Scan for the cell matching the given text and deliver its (x, y) coordinate at center. 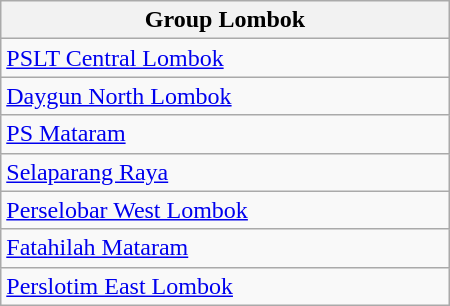
Selaparang Raya (225, 172)
Daygun North Lombok (225, 96)
Fatahilah Mataram (225, 248)
PSLT Central Lombok (225, 58)
Group Lombok (225, 20)
Perselobar West Lombok (225, 210)
Perslotim East Lombok (225, 286)
PS Mataram (225, 134)
